Detect which cell encompasses the target text, then output its [x, y] center coordinate. 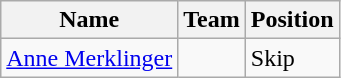
Anne Merklinger [90, 58]
Position [292, 20]
Team [212, 20]
Skip [292, 58]
Name [90, 20]
